Provide the (x, y) coordinate of the cell's center where the given text is located.  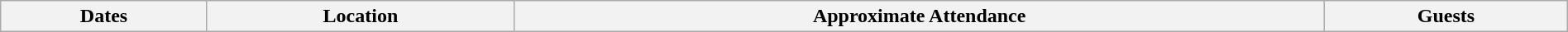
Location (361, 16)
Guests (1446, 16)
Approximate Attendance (920, 16)
Dates (104, 16)
